Pinpoint the cell where the given text exists, returning its (x, y) midpoint coordinate. 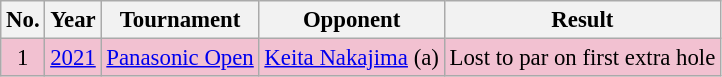
Tournament (180, 20)
Keita Nakajima (a) (352, 58)
Lost to par on first extra hole (582, 58)
No. (23, 20)
2021 (73, 58)
Panasonic Open (180, 58)
1 (23, 58)
Opponent (352, 20)
Year (73, 20)
Result (582, 20)
